Provide the (X, Y) coordinate of the cell's center where the given text is located.  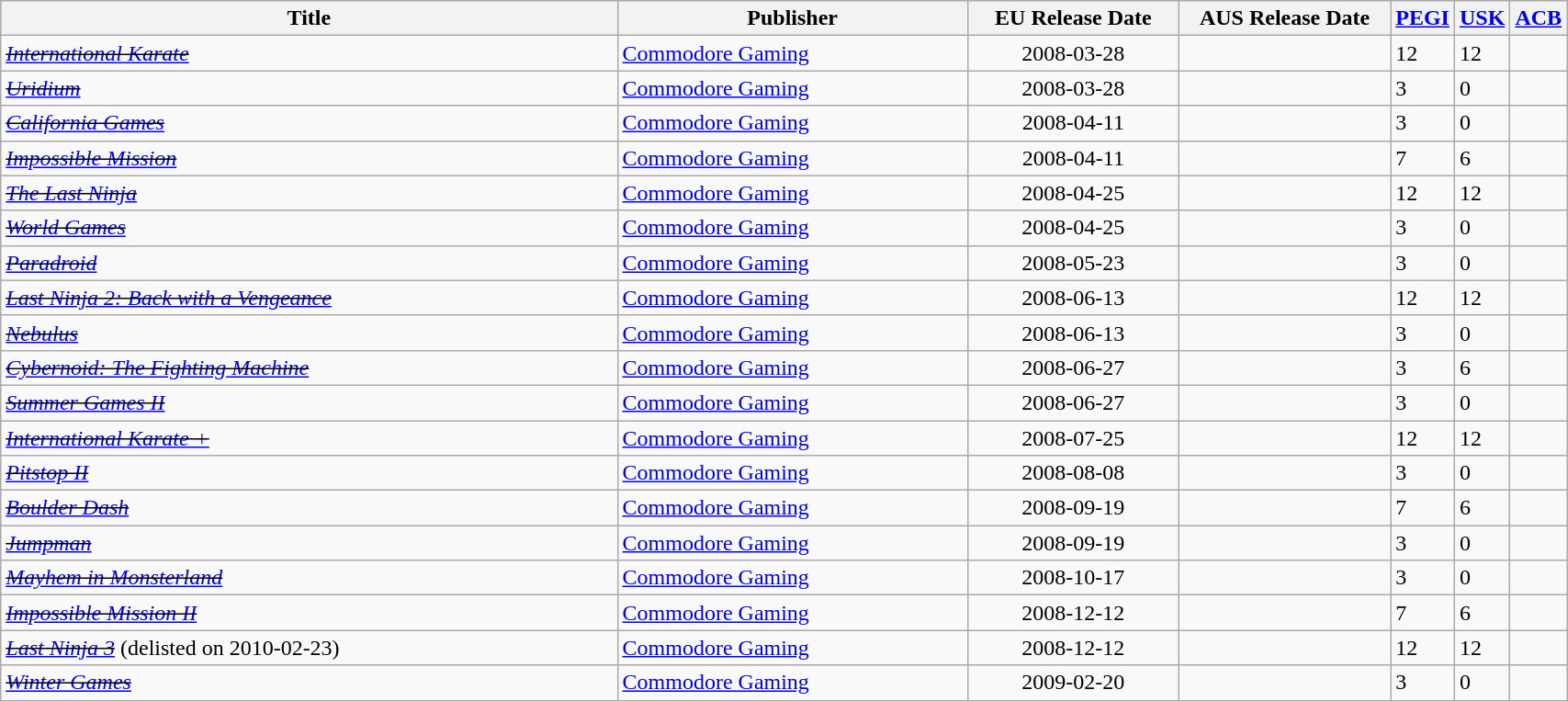
2008-10-17 (1073, 578)
Title (309, 18)
2008-05-23 (1073, 263)
International Karate + (309, 438)
EU Release Date (1073, 18)
2008-08-08 (1073, 473)
Impossible Mission II (309, 613)
Nebulus (309, 333)
World Games (309, 228)
Boulder Dash (309, 508)
Jumpman (309, 543)
Last Ninja 2: Back with a Vengeance (309, 298)
Mayhem in Monsterland (309, 578)
AUS Release Date (1284, 18)
Summer Games II (309, 402)
Pitstop II (309, 473)
The Last Ninja (309, 193)
Cybernoid: The Fighting Machine (309, 367)
2008-07-25 (1073, 438)
Publisher (792, 18)
California Games (309, 123)
Winter Games (309, 683)
USK (1482, 18)
PEGI (1423, 18)
Uridium (309, 88)
Last Ninja 3 (delisted on 2010-02-23) (309, 648)
2009-02-20 (1073, 683)
ACB (1539, 18)
Paradroid (309, 263)
International Karate (309, 53)
Impossible Mission (309, 158)
